Return [x, y] of the center of cell containing provided text 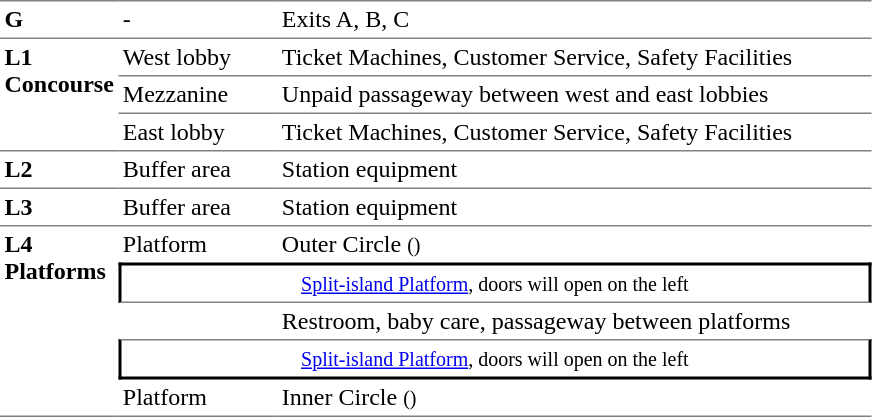
L2 [59, 171]
West lobby [198, 57]
- [198, 19]
Restroom, baby care, passageway between platforms [574, 321]
Outer Circle () [574, 244]
L3 [59, 208]
Platform [198, 244]
East lobby [198, 132]
L1Concourse [59, 95]
L4Platforms [59, 321]
G [59, 19]
Exits A, B, C [574, 19]
Mezzanine [198, 94]
Unpaid passageway between west and east lobbies [574, 94]
